From the cell containing the given text, extract its center point as [X, Y] coordinate. 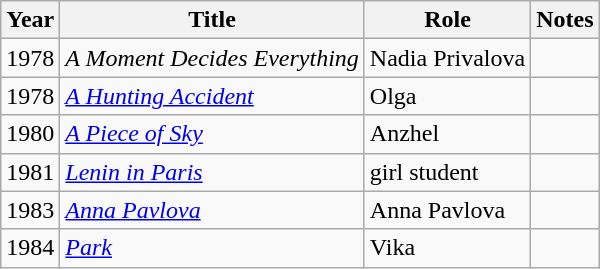
girl student [447, 172]
Title [212, 20]
Role [447, 20]
Notes [565, 20]
Year [30, 20]
1984 [30, 248]
Anzhel [447, 134]
1981 [30, 172]
Nadia Privalova [447, 58]
A Moment Decides Everything [212, 58]
1983 [30, 210]
1980 [30, 134]
A Hunting Accident [212, 96]
Olga [447, 96]
Vika [447, 248]
A Piece of Sky [212, 134]
Park [212, 248]
Lenin in Paris [212, 172]
